Provide the (x, y) coordinate of the cell's center where the given text is located.  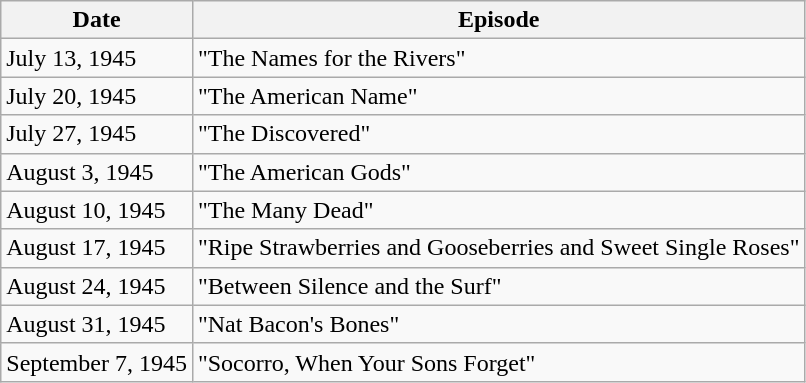
"Between Silence and the Surf" (498, 286)
August 10, 1945 (97, 210)
"The Many Dead" (498, 210)
"Ripe Strawberries and Gooseberries and Sweet Single Roses" (498, 248)
Date (97, 20)
"The American Name" (498, 96)
"Socorro, When Your Sons Forget" (498, 362)
August 24, 1945 (97, 286)
"The Discovered" (498, 134)
"The American Gods" (498, 172)
"The Names for the Rivers" (498, 58)
July 13, 1945 (97, 58)
Episode (498, 20)
August 17, 1945 (97, 248)
July 20, 1945 (97, 96)
August 31, 1945 (97, 324)
"Nat Bacon's Bones" (498, 324)
August 3, 1945 (97, 172)
September 7, 1945 (97, 362)
July 27, 1945 (97, 134)
